Find where the given text appears and provide that cell's center as [x, y] coordinate. 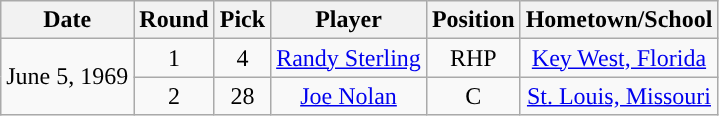
Player [349, 20]
Date [68, 20]
1 [174, 58]
Position [473, 20]
C [473, 96]
RHP [473, 58]
Key West, Florida [619, 58]
2 [174, 96]
Hometown/School [619, 20]
St. Louis, Missouri [619, 96]
Joe Nolan [349, 96]
Round [174, 20]
June 5, 1969 [68, 77]
Randy Sterling [349, 58]
28 [242, 96]
4 [242, 58]
Pick [242, 20]
